Provide the [x, y] coordinate of the cell's center where the given text is located.  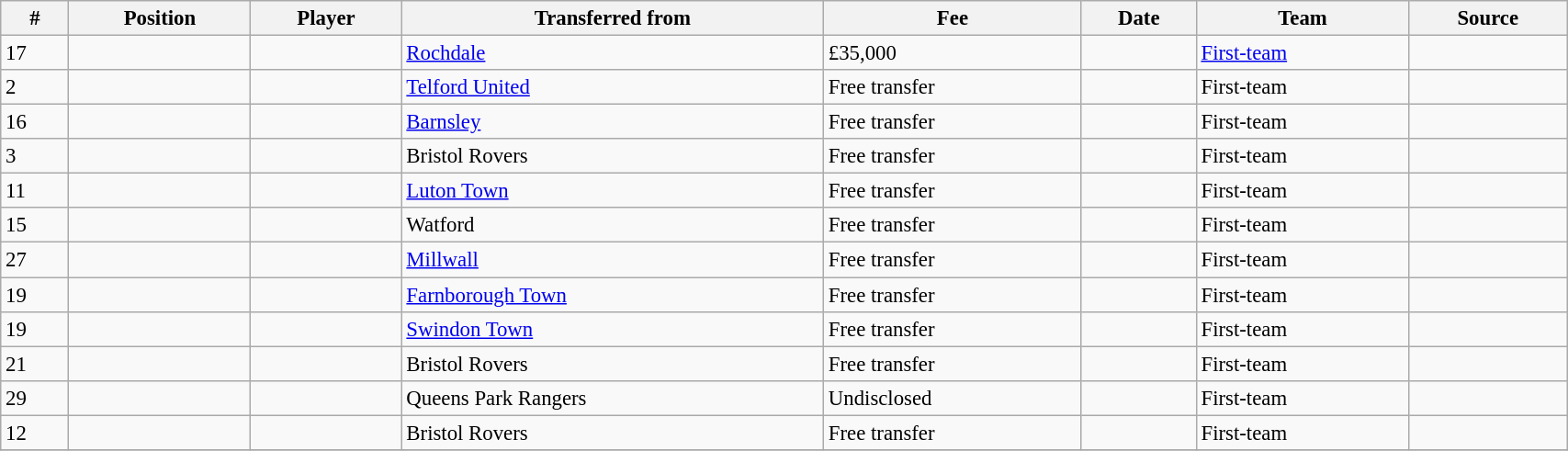
Queens Park Rangers [612, 398]
17 [35, 53]
Source [1488, 18]
# [35, 18]
Swindon Town [612, 329]
Telford United [612, 87]
Farnborough Town [612, 295]
Team [1303, 18]
15 [35, 225]
3 [35, 156]
Undisclosed [953, 398]
Date [1139, 18]
27 [35, 260]
Rochdale [612, 53]
2 [35, 87]
21 [35, 364]
12 [35, 433]
Player [326, 18]
Position [160, 18]
Barnsley [612, 122]
16 [35, 122]
Luton Town [612, 191]
11 [35, 191]
Fee [953, 18]
Transferred from [612, 18]
29 [35, 398]
£35,000 [953, 53]
Watford [612, 225]
Millwall [612, 260]
